Locate the cell with the specified text and output its (X, Y) center coordinate. 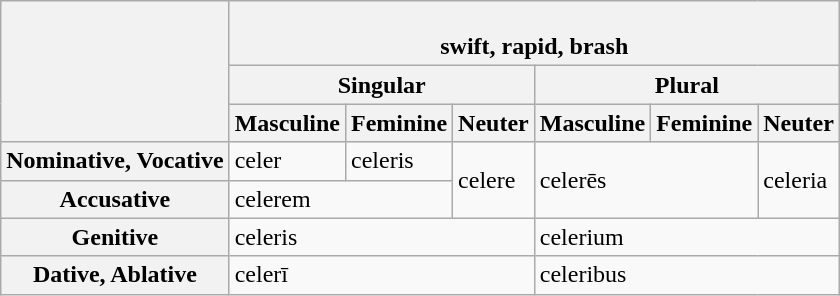
Singular (382, 85)
celerium (686, 237)
Dative, Ablative (115, 275)
celerem (340, 199)
swift, rapid, brash (534, 34)
Genitive (115, 237)
celeribus (686, 275)
Nominative, Vocative (115, 161)
Accusative (115, 199)
Plural (686, 85)
celeria (799, 180)
celer (287, 161)
celerēs (646, 180)
celere (494, 180)
celerī (382, 275)
